For the text-containing cell, return its midpoint in (x, y) coordinate format. 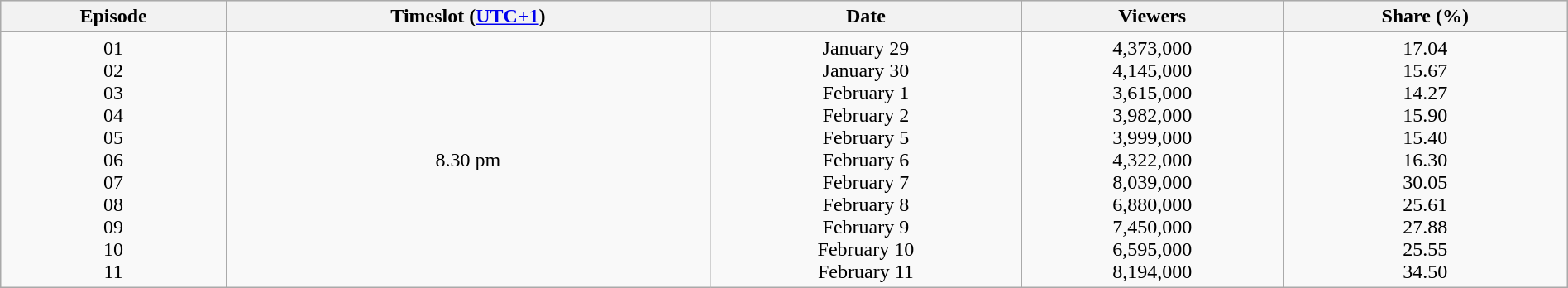
Viewers (1152, 17)
01 02 03 04 05 06 07 08 09 10 11 (114, 160)
Date (865, 17)
Share (%) (1425, 17)
8.30 pm (468, 160)
Timeslot (UTC+1) (468, 17)
17.04 15.67 14.27 15.90 15.40 16.30 30.05 25.61 27.88 25.55 34.50 (1425, 160)
Episode (114, 17)
January 29 January 30 February 1 February 2 February 5 February 6 February 7 February 8 February 9 February 10 February 11 (865, 160)
4,373,000 4,145,000 3,615,000 3,982,000 3,999,000 4,322,000 8,039,000 6,880,000 7,450,000 6,595,000 8,194,000 (1152, 160)
